From the cell containing the given text, extract its center point as [X, Y] coordinate. 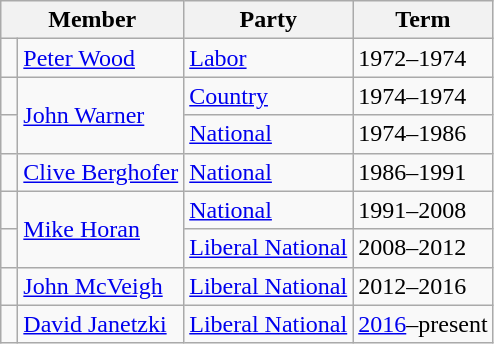
1974–1986 [423, 134]
Member [92, 20]
2016–present [423, 324]
1986–1991 [423, 172]
2012–2016 [423, 286]
Party [268, 20]
John Warner [101, 115]
1974–1974 [423, 96]
Country [268, 96]
Term [423, 20]
Peter Wood [101, 58]
John McVeigh [101, 286]
Mike Horan [101, 229]
Labor [268, 58]
1991–2008 [423, 210]
1972–1974 [423, 58]
Clive Berghofer [101, 172]
2008–2012 [423, 248]
David Janetzki [101, 324]
